Output the [x, y] coordinate of the center of the cell containing the given text.  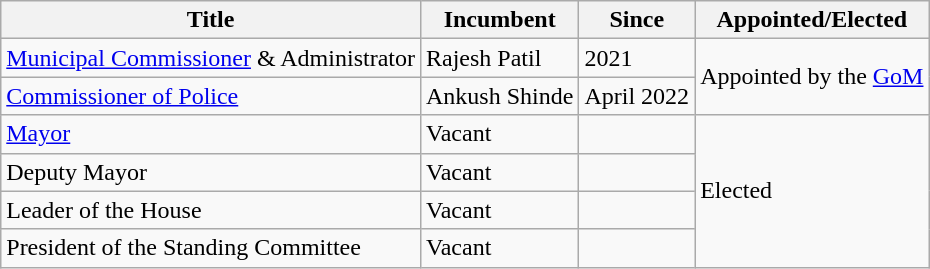
Ankush Shinde [499, 96]
Municipal Commissioner & Administrator [211, 58]
2021 [637, 58]
Deputy Mayor [211, 172]
April 2022 [637, 96]
Elected [812, 191]
Since [637, 20]
Appointed/Elected [812, 20]
Leader of the House [211, 210]
Incumbent [499, 20]
Rajesh Patil [499, 58]
President of the Standing Committee [211, 248]
Mayor [211, 134]
Appointed by the GoM [812, 77]
Commissioner of Police [211, 96]
Title [211, 20]
